Extract the (x, y) coordinate from the center of the cell holding the provided text.  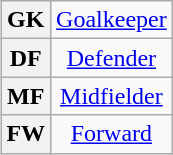
FW (26, 134)
Goalkeeper (112, 20)
GK (26, 20)
Midfielder (112, 96)
Forward (112, 134)
Defender (112, 58)
MF (26, 96)
DF (26, 58)
